Output the (X, Y) coordinate of the center of the cell containing the given text.  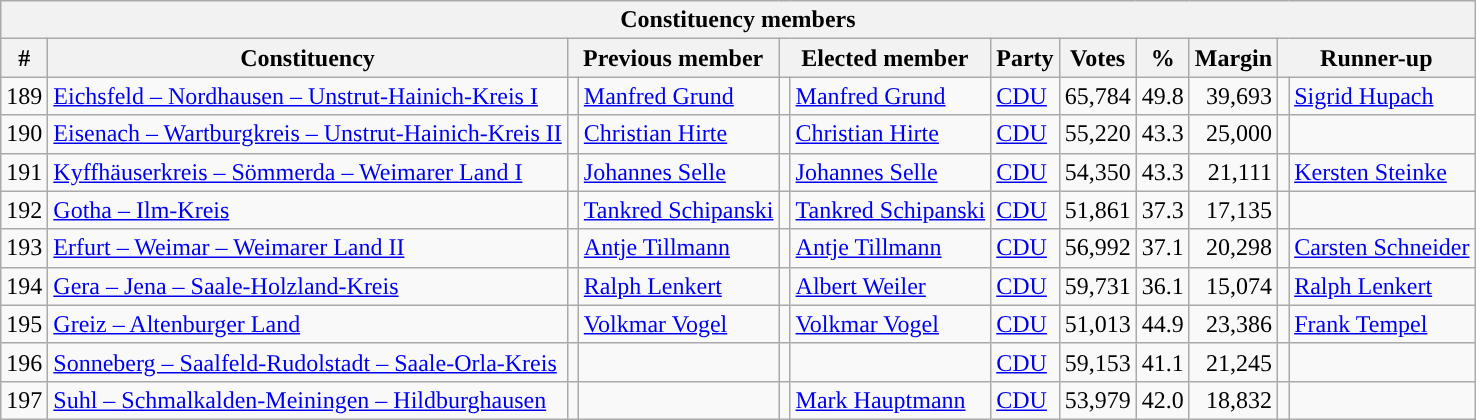
Sonneberg – Saalfeld-Rudolstadt – Saale-Orla-Kreis (308, 362)
Party (1025, 58)
196 (24, 362)
21,111 (1233, 172)
44.9 (1162, 324)
Constituency members (738, 20)
Margin (1233, 58)
42.0 (1162, 400)
190 (24, 134)
Previous member (673, 58)
Kersten Steinke (1382, 172)
Greiz – Altenburger Land (308, 324)
37.1 (1162, 248)
21,245 (1233, 362)
192 (24, 210)
195 (24, 324)
Gotha – Ilm-Kreis (308, 210)
Kyffhäuserkreis – Sömmerda – Weimarer Land I (308, 172)
23,386 (1233, 324)
Runner-up (1376, 58)
41.1 (1162, 362)
Eichsfeld – Nordhausen – Unstrut-Hainich-Kreis I (308, 96)
193 (24, 248)
51,861 (1098, 210)
55,220 (1098, 134)
Gera – Jena – Saale-Holzland-Kreis (308, 286)
53,979 (1098, 400)
# (24, 58)
Votes (1098, 58)
Carsten Schneider (1382, 248)
59,153 (1098, 362)
51,013 (1098, 324)
56,992 (1098, 248)
Elected member (885, 58)
Constituency (308, 58)
15,074 (1233, 286)
189 (24, 96)
49.8 (1162, 96)
18,832 (1233, 400)
Albert Weiler (890, 286)
% (1162, 58)
65,784 (1098, 96)
39,693 (1233, 96)
20,298 (1233, 248)
25,000 (1233, 134)
194 (24, 286)
Suhl – Schmalkalden-Meiningen – Hildburghausen (308, 400)
37.3 (1162, 210)
54,350 (1098, 172)
Mark Hauptmann (890, 400)
Sigrid Hupach (1382, 96)
191 (24, 172)
59,731 (1098, 286)
Erfurt – Weimar – Weimarer Land II (308, 248)
Eisenach – Wartburgkreis – Unstrut-Hainich-Kreis II (308, 134)
36.1 (1162, 286)
17,135 (1233, 210)
Frank Tempel (1382, 324)
197 (24, 400)
